Return the (x, y) coordinate for the center point of the cell that contains the specified text.  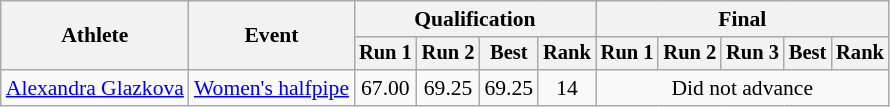
Did not advance (742, 88)
Women's halfpipe (272, 88)
Run 3 (752, 54)
Athlete (95, 36)
Alexandra Glazkova (95, 88)
Final (742, 19)
14 (567, 88)
Event (272, 36)
67.00 (386, 88)
Qualification (475, 19)
